Output the [x, y] coordinate of the center of the cell containing the given text.  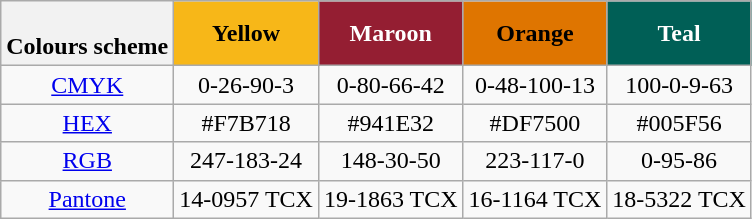
18-5322 TCX [680, 199]
0-48-100-13 [535, 85]
0-80-66-42 [390, 85]
RGB [88, 161]
148-30-50 [390, 161]
16-1164 TCX [535, 199]
#941E32 [390, 123]
CMYK [88, 85]
Colours scheme [88, 34]
0-95-86 [680, 161]
223-117-0 [535, 161]
Yellow [246, 34]
#DF7500 [535, 123]
14-0957 TCX [246, 199]
100-0-9-63 [680, 85]
247-183-24 [246, 161]
Orange [535, 34]
0-26-90-3 [246, 85]
19-1863 TCX [390, 199]
Teal [680, 34]
HEX [88, 123]
#F7B718 [246, 123]
Pantone [88, 199]
#005F56 [680, 123]
Maroon [390, 34]
